For the text-containing cell, return its midpoint in [X, Y] coordinate format. 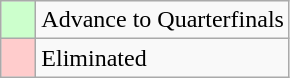
Eliminated [163, 58]
Advance to Quarterfinals [163, 20]
